Pinpoint the cell where the given text exists, returning its (X, Y) midpoint coordinate. 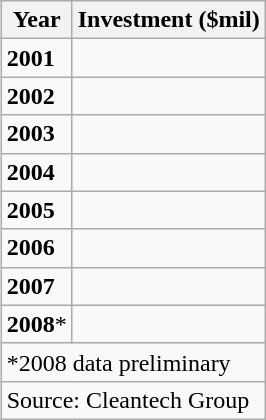
2001 (36, 58)
Year (36, 20)
Source: Cleantech Group (133, 400)
2004 (36, 172)
Investment ($mil) (168, 20)
*2008 data preliminary (133, 362)
2007 (36, 286)
2002 (36, 96)
2006 (36, 248)
2008* (36, 324)
2003 (36, 134)
2005 (36, 210)
